Capture the cell that displays the provided text and extract its [X, Y] central coordinate. 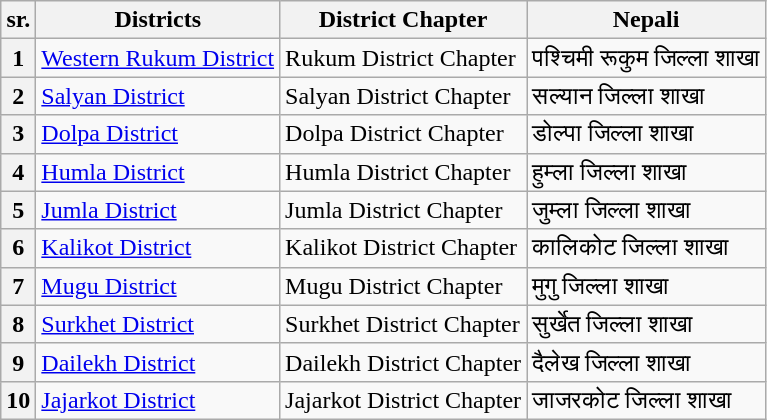
2 [18, 96]
Rukum District Chapter [404, 58]
कालिकोट जिल्ला शाखा [646, 248]
9 [18, 362]
Surkhet District Chapter [404, 324]
Surkhet District [158, 324]
पश्चिमी रूकुम जिल्ला शाखा [646, 58]
सल्यान जिल्ला शाखा [646, 96]
Humla District [158, 172]
दैलेख जिल्ला शाखा [646, 362]
Mugu District [158, 286]
जुम्ला जिल्ला शाखा [646, 210]
3 [18, 134]
District Chapter [404, 20]
Humla District Chapter [404, 172]
4 [18, 172]
Jumla District Chapter [404, 210]
Mugu District Chapter [404, 286]
Dailekh District [158, 362]
Kalikot District [158, 248]
Jajarkot District Chapter [404, 400]
Districts [158, 20]
Kalikot District Chapter [404, 248]
Salyan District Chapter [404, 96]
सुर्खेत जिल्ला शाखा [646, 324]
sr. [18, 20]
डोल्पा जिल्ला शाखा [646, 134]
10 [18, 400]
Western Rukum District [158, 58]
6 [18, 248]
1 [18, 58]
हुम्ला जिल्ला शाखा [646, 172]
मुगु जिल्ला शाखा [646, 286]
Jajarkot District [158, 400]
5 [18, 210]
जाजरकोट जिल्ला शाखा [646, 400]
Salyan District [158, 96]
Dolpa District [158, 134]
7 [18, 286]
Nepali [646, 20]
Dolpa District Chapter [404, 134]
Jumla District [158, 210]
Dailekh District Chapter [404, 362]
8 [18, 324]
